Identify which cell holds the provided text, then report its (x, y) central coordinate. 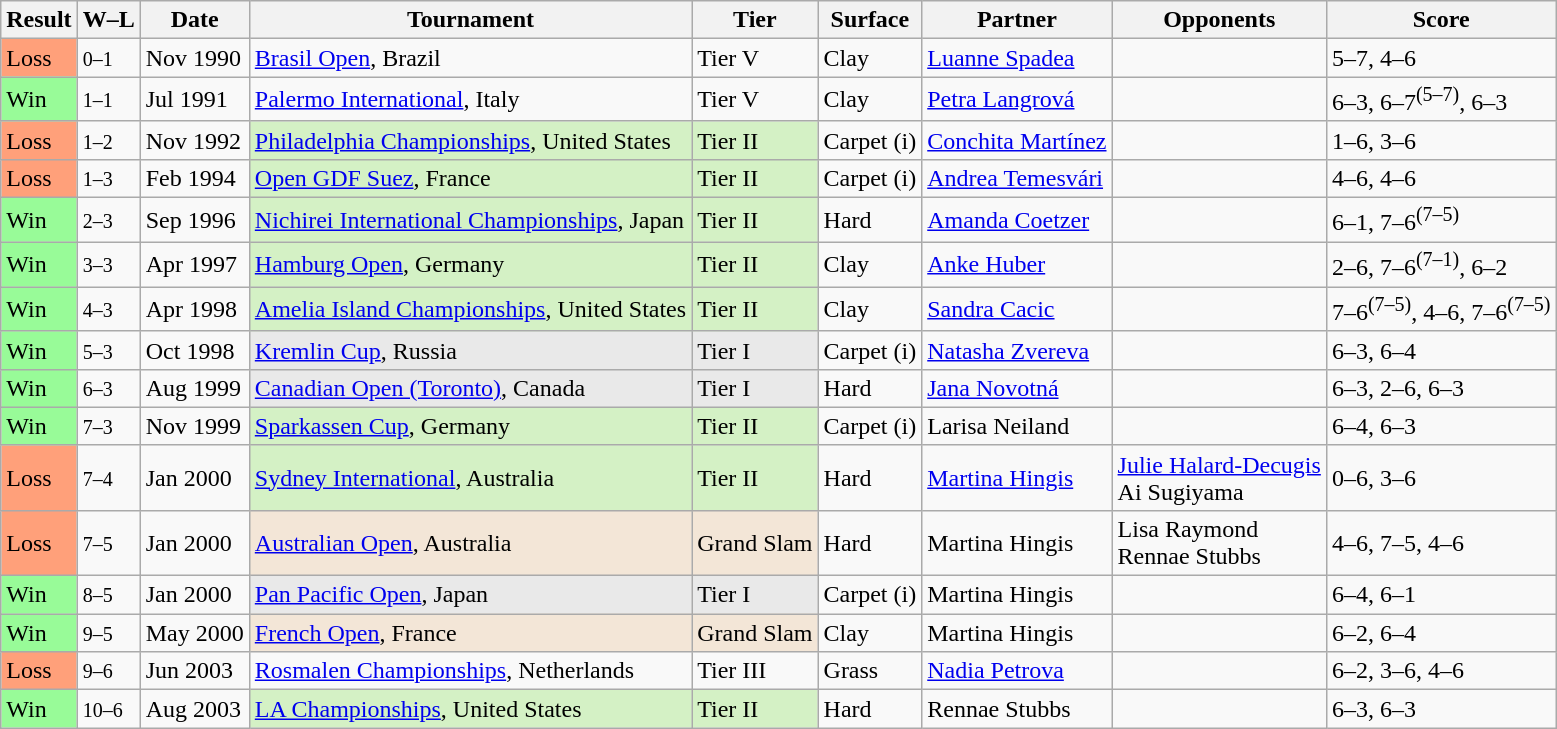
4–6, 7–5, 4–6 (1441, 542)
9–6 (108, 671)
Natasha Zvereva (1017, 350)
Nov 1992 (194, 140)
Larisa Neiland (1017, 426)
Apr 1998 (194, 310)
Rennae Stubbs (1017, 709)
Brasil Open, Brazil (470, 58)
8–5 (108, 595)
May 2000 (194, 633)
6–1, 7–6(7–5) (1441, 220)
6–3, 6–7(5–7), 6–3 (1441, 100)
6–3, 6–3 (1441, 709)
Lisa Raymond Rennae Stubbs (1219, 542)
Partner (1017, 20)
W–L (108, 20)
6–3 (108, 388)
Kremlin Cup, Russia (470, 350)
3–3 (108, 264)
Conchita Martínez (1017, 140)
Grass (870, 671)
7–5 (108, 542)
Andrea Temesvári (1017, 178)
Philadelphia Championships, United States (470, 140)
Nov 1990 (194, 58)
7–3 (108, 426)
2–6, 7–6(7–1), 6–2 (1441, 264)
LA Championships, United States (470, 709)
9–5 (108, 633)
0–6, 3–6 (1441, 478)
Aug 1999 (194, 388)
6–2, 3–6, 4–6 (1441, 671)
7–6(7–5), 4–6, 7–6(7–5) (1441, 310)
Amelia Island Championships, United States (470, 310)
French Open, France (470, 633)
Result (39, 20)
Nadia Petrova (1017, 671)
4–6, 4–6 (1441, 178)
Surface (870, 20)
Open GDF Suez, France (470, 178)
6–4, 6–3 (1441, 426)
Oct 1998 (194, 350)
Tier III (755, 671)
Palermo International, Italy (470, 100)
Aug 2003 (194, 709)
Sydney International, Australia (470, 478)
Luanne Spadea (1017, 58)
Amanda Coetzer (1017, 220)
Anke Huber (1017, 264)
Sparkassen Cup, Germany (470, 426)
Tier (755, 20)
Feb 1994 (194, 178)
Nov 1999 (194, 426)
1–3 (108, 178)
Canadian Open (Toronto), Canada (470, 388)
1–1 (108, 100)
6–3, 2–6, 6–3 (1441, 388)
Tournament (470, 20)
Pan Pacific Open, Japan (470, 595)
7–4 (108, 478)
Hamburg Open, Germany (470, 264)
2–3 (108, 220)
10–6 (108, 709)
Julie Halard-Decugis Ai Sugiyama (1219, 478)
Date (194, 20)
5–3 (108, 350)
Jana Novotná (1017, 388)
6–4, 6–1 (1441, 595)
Sandra Cacic (1017, 310)
6–3, 6–4 (1441, 350)
Jun 2003 (194, 671)
Petra Langrová (1017, 100)
0–1 (108, 58)
Opponents (1219, 20)
Rosmalen Championships, Netherlands (470, 671)
Score (1441, 20)
5–7, 4–6 (1441, 58)
6–2, 6–4 (1441, 633)
1–6, 3–6 (1441, 140)
4–3 (108, 310)
1–2 (108, 140)
Jul 1991 (194, 100)
Australian Open, Australia (470, 542)
Nichirei International Championships, Japan (470, 220)
Sep 1996 (194, 220)
Apr 1997 (194, 264)
